Pinpoint the cell where the given text exists, returning its [x, y] midpoint coordinate. 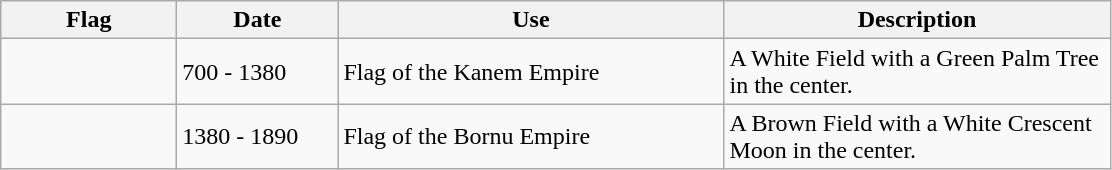
Flag [89, 20]
Flag of the Kanem Empire [531, 72]
Flag of the Bornu Empire [531, 136]
700 - 1380 [258, 72]
A White Field with a Green Palm Tree in the center. [917, 72]
Date [258, 20]
Description [917, 20]
A Brown Field with a White Crescent Moon in the center. [917, 136]
Use [531, 20]
1380 - 1890 [258, 136]
